Locate the cell with the specified text and output its (x, y) center coordinate. 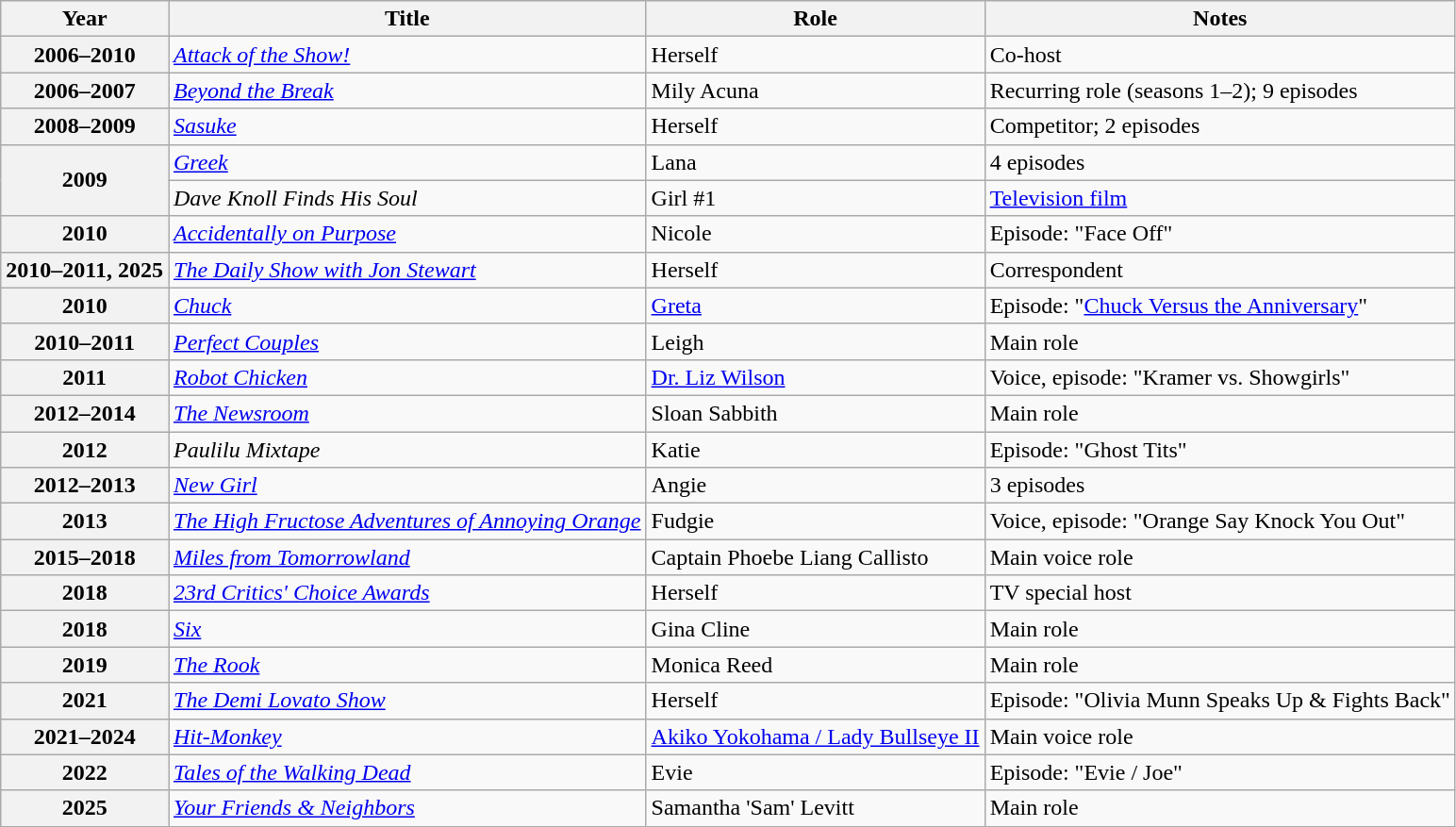
Akiko Yokohama / Lady Bullseye II (815, 736)
Captain Phoebe Liang Callisto (815, 557)
Television film (1220, 198)
Lana (815, 162)
Katie (815, 450)
Sasuke (407, 126)
2010–2011, 2025 (85, 270)
Chuck (407, 306)
Six (407, 629)
Attack of the Show! (407, 55)
Nicole (815, 234)
Samantha 'Sam' Levitt (815, 808)
The Demi Lovato Show (407, 701)
Fudgie (815, 521)
Episode: "Chuck Versus the Anniversary" (1220, 306)
Notes (1220, 19)
2019 (85, 665)
2015–2018 (85, 557)
Dr. Liz Wilson (815, 377)
2025 (85, 808)
The Daily Show with Jon Stewart (407, 270)
2008–2009 (85, 126)
Role (815, 19)
Accidentally on Purpose (407, 234)
Robot Chicken (407, 377)
Correspondent (1220, 270)
Title (407, 19)
TV special host (1220, 593)
Year (85, 19)
Paulilu Mixtape (407, 450)
Beyond the Break (407, 91)
2012 (85, 450)
The Newsroom (407, 413)
2010–2011 (85, 341)
Leigh (815, 341)
Evie (815, 772)
Tales of the Walking Dead (407, 772)
The High Fructose Adventures of Annoying Orange (407, 521)
Perfect Couples (407, 341)
New Girl (407, 486)
3 episodes (1220, 486)
Girl #1 (815, 198)
Sloan Sabbith (815, 413)
Episode: "Olivia Munn Speaks Up & Fights Back" (1220, 701)
Co-host (1220, 55)
Dave Knoll Finds His Soul (407, 198)
23rd Critics' Choice Awards (407, 593)
Monica Reed (815, 665)
2006–2007 (85, 91)
Competitor; 2 episodes (1220, 126)
Angie (815, 486)
The Rook (407, 665)
2011 (85, 377)
Gina Cline (815, 629)
2009 (85, 180)
Episode: "Evie / Joe" (1220, 772)
Miles from Tomorrowland (407, 557)
Episode: "Ghost Tits" (1220, 450)
4 episodes (1220, 162)
Voice, episode: "Kramer vs. Showgirls" (1220, 377)
2006–2010 (85, 55)
Recurring role (seasons 1–2); 9 episodes (1220, 91)
Episode: "Face Off" (1220, 234)
Greek (407, 162)
Mily Acuna (815, 91)
2012–2014 (85, 413)
2012–2013 (85, 486)
Greta (815, 306)
2022 (85, 772)
Voice, episode: "Orange Say Knock You Out" (1220, 521)
Your Friends & Neighbors (407, 808)
2021–2024 (85, 736)
2013 (85, 521)
Hit-Monkey (407, 736)
2021 (85, 701)
